Output the (X, Y) coordinate of the center of the cell containing the given text.  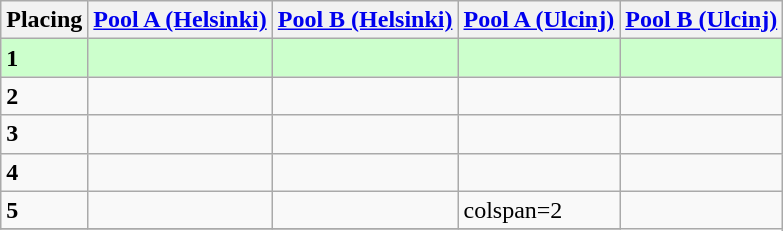
3 (44, 134)
4 (44, 172)
Pool A (Helsinki) (180, 20)
Pool A (Ulcinj) (539, 20)
Pool B (Helsinki) (365, 20)
colspan=2 (539, 210)
1 (44, 58)
2 (44, 96)
Placing (44, 20)
Pool B (Ulcinj) (702, 20)
5 (44, 210)
